Extract the [X, Y] coordinate from the center of the cell holding the provided text.  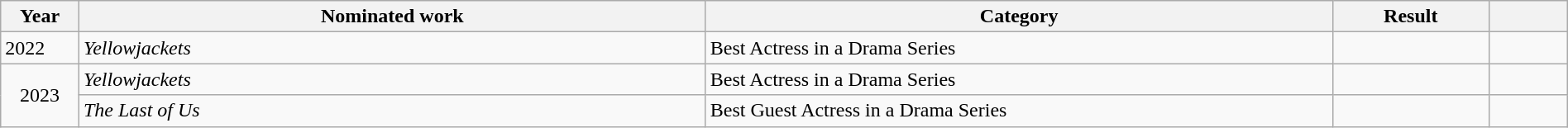
Nominated work [392, 17]
2022 [40, 48]
Best Guest Actress in a Drama Series [1019, 111]
The Last of Us [392, 111]
Result [1411, 17]
Category [1019, 17]
2023 [40, 95]
Year [40, 17]
